Capture the cell that displays the provided text and extract its (X, Y) central coordinate. 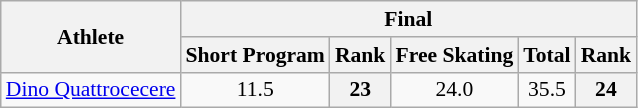
11.5 (254, 90)
Short Program (254, 55)
35.5 (546, 90)
24.0 (454, 90)
23 (360, 90)
24 (606, 90)
Final (408, 19)
Total (546, 55)
Dino Quattrocecere (91, 90)
Athlete (91, 36)
Free Skating (454, 55)
